Output the (X, Y) coordinate of the center of the cell containing the given text.  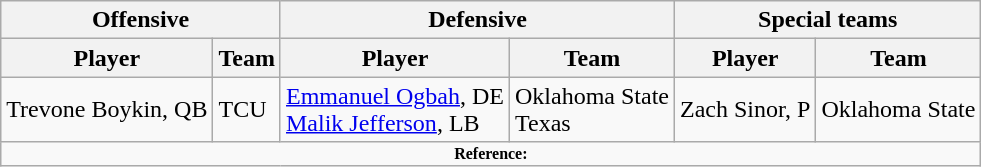
Emmanuel Ogbah, DE Malik Jefferson, LB (394, 110)
TCU (247, 110)
Oklahoma State (898, 110)
Special teams (828, 20)
Zach Sinor, P (746, 110)
Defensive (477, 20)
Reference: (491, 154)
Oklahoma State Texas (592, 110)
Offensive (141, 20)
Trevone Boykin, QB (107, 110)
